Return [x, y] of the center of cell containing provided text 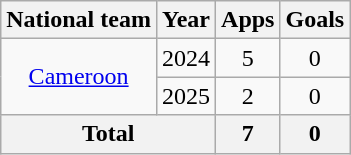
Total [108, 134]
Apps [248, 20]
2025 [186, 96]
2 [248, 96]
National team [79, 20]
7 [248, 134]
Cameroon [79, 77]
2024 [186, 58]
Goals [315, 20]
Year [186, 20]
5 [248, 58]
